Provide the [X, Y] coordinate of the cell's center where the given text is located.  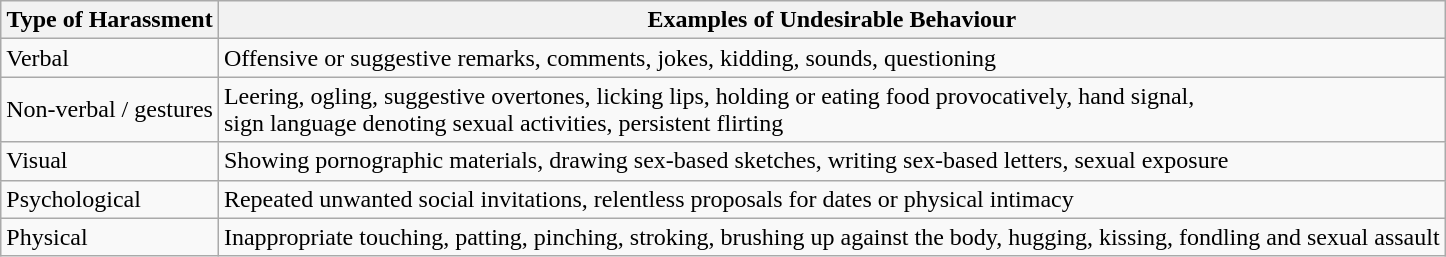
Examples of Undesirable Behaviour [832, 20]
Offensive or suggestive remarks, comments, jokes, kidding, sounds, questioning [832, 58]
Repeated unwanted social invitations, relentless proposals for dates or physical intimacy [832, 199]
Psychological [110, 199]
Inappropriate touching, patting, pinching, stroking, brushing up against the body, hugging, kissing, fondling and sexual assault [832, 237]
Type of Harassment [110, 20]
Showing pornographic materials, drawing sex-based sketches, writing sex-based letters, sexual exposure [832, 161]
Visual [110, 161]
Verbal [110, 58]
Physical [110, 237]
Non-verbal / gestures [110, 110]
